Locate the cell with the specified text and output its (X, Y) center coordinate. 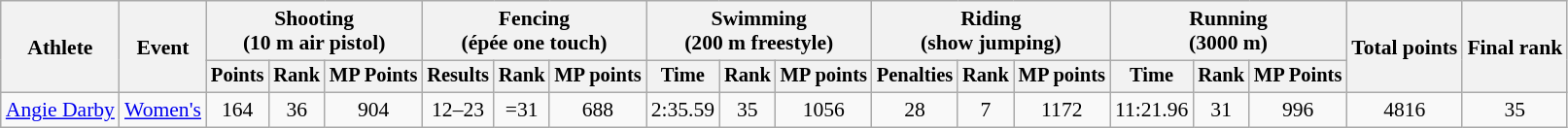
Event (163, 47)
7 (986, 111)
4816 (1404, 111)
1056 (824, 111)
31 (1221, 111)
=31 (522, 111)
996 (1298, 111)
Swimming(200 m freestyle) (759, 31)
Riding(show jumping) (992, 31)
36 (296, 111)
Total points (1404, 47)
Running(3000 m) (1229, 31)
Athlete (60, 47)
904 (373, 111)
Fencing(épée one touch) (534, 31)
688 (597, 111)
Shooting(10 m air pistol) (314, 31)
Penalties (915, 77)
Results (458, 77)
Final rank (1515, 47)
28 (915, 111)
2:35.59 (682, 111)
1172 (1062, 111)
164 (237, 111)
Points (237, 77)
Women's (163, 111)
12–23 (458, 111)
11:21.96 (1151, 111)
Angie Darby (60, 111)
